Scan for the cell matching the given text and deliver its [x, y] coordinate at center. 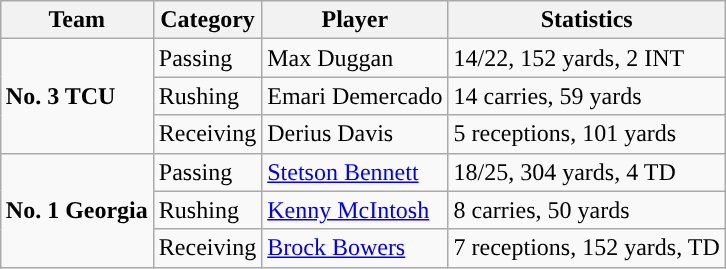
No. 1 Georgia [76, 210]
5 receptions, 101 yards [586, 134]
No. 3 TCU [76, 96]
Player [355, 20]
Brock Bowers [355, 248]
Category [207, 20]
14/22, 152 yards, 2 INT [586, 58]
8 carries, 50 yards [586, 210]
Emari Demercado [355, 96]
18/25, 304 yards, 4 TD [586, 172]
Statistics [586, 20]
Stetson Bennett [355, 172]
14 carries, 59 yards [586, 96]
Team [76, 20]
Derius Davis [355, 134]
Kenny McIntosh [355, 210]
Max Duggan [355, 58]
7 receptions, 152 yards, TD [586, 248]
